Return [X, Y] of the center of cell containing provided text 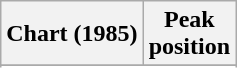
Peakposition [189, 34]
Chart (1985) [72, 34]
